Find where the given text appears and provide that cell's center as [x, y] coordinate. 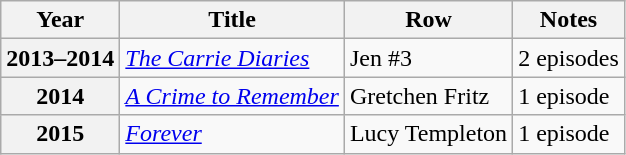
Row [428, 20]
Title [232, 20]
The Carrie Diaries [232, 58]
2015 [60, 134]
Forever [232, 134]
Notes [569, 20]
Lucy Templeton [428, 134]
Year [60, 20]
2013–2014 [60, 58]
Gretchen Fritz [428, 96]
2 episodes [569, 58]
A Crime to Remember [232, 96]
Jen #3 [428, 58]
2014 [60, 96]
